Find where the given text appears and provide that cell's center as [x, y] coordinate. 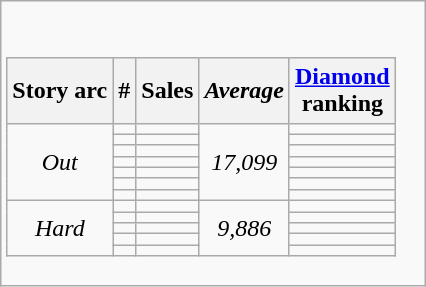
Out [60, 162]
9,886 [244, 228]
17,099 [244, 162]
Diamondranking [342, 90]
Story arc [60, 90]
Average [244, 90]
Hard [60, 228]
# [124, 90]
Sales [168, 90]
Story arc # Sales Average Diamondranking Out 17,099 Hard 9,886 [214, 144]
